Determine the [x, y] coordinate at the center of the cell enclosing the given text.  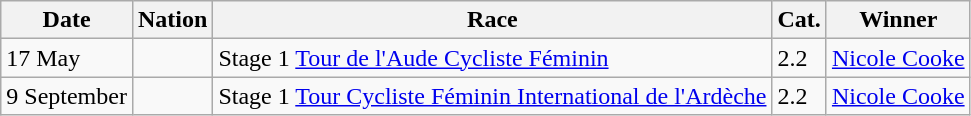
Winner [898, 20]
Race [492, 20]
Cat. [799, 20]
9 September [67, 96]
17 May [67, 58]
Nation [172, 20]
Stage 1 Tour de l'Aude Cycliste Féminin [492, 58]
Date [67, 20]
Stage 1 Tour Cycliste Féminin International de l'Ardèche [492, 96]
